Output the (x, y) coordinate of the center of the cell containing the given text.  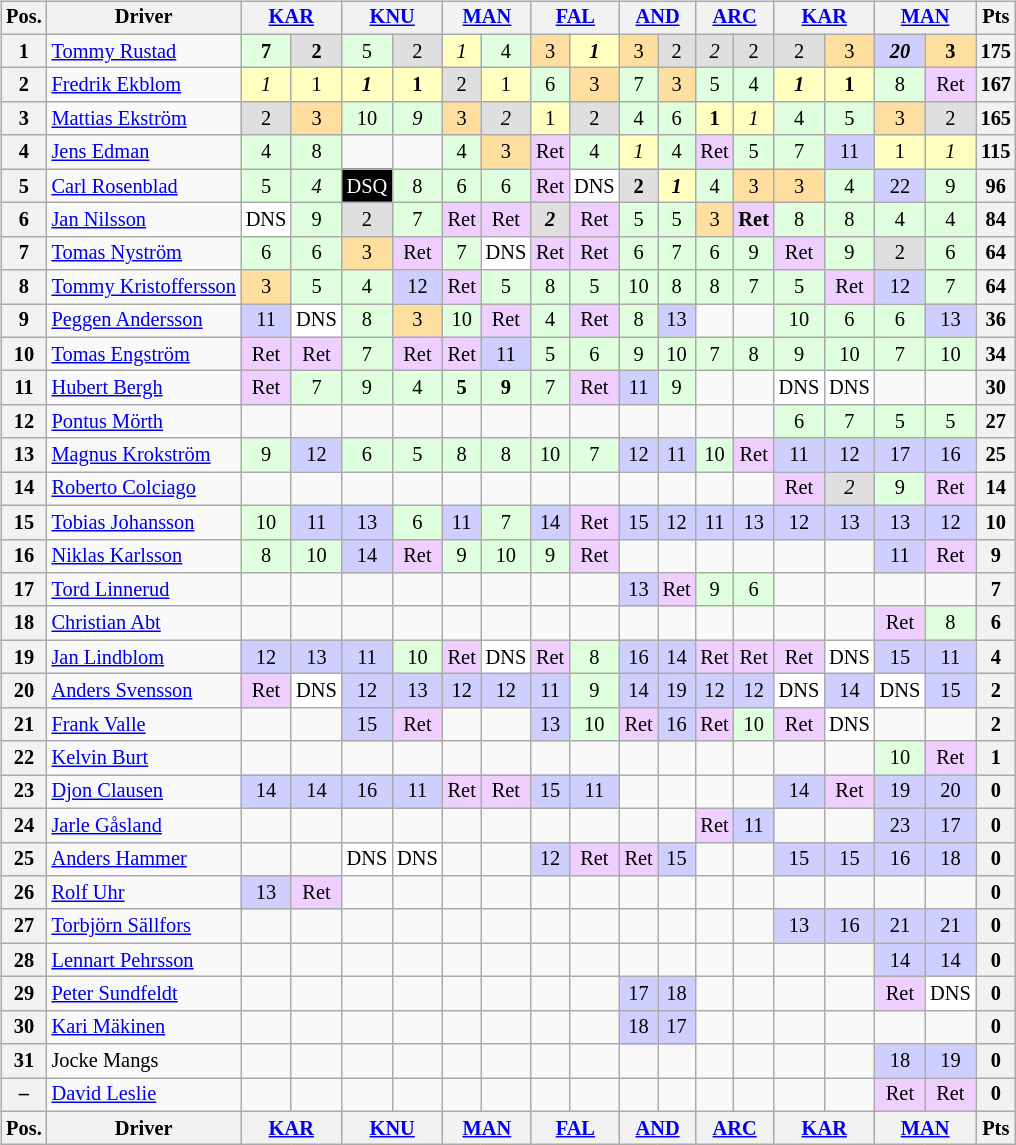
Magnus Krokström (144, 455)
Jens Edman (144, 152)
Anders Svensson (144, 691)
Tord Linnerud (144, 590)
Jocke Mangs (144, 1061)
Christian Abt (144, 623)
36 (996, 321)
Fredrik Ekblom (144, 85)
Torbjörn Sällfors (144, 926)
Peter Sundfeldt (144, 994)
Jan Lindblom (144, 657)
Kelvin Burt (144, 758)
Kari Mäkinen (144, 1027)
34 (996, 354)
Peggen Andersson (144, 321)
31 (24, 1061)
Carl Rosenblad (144, 186)
David Leslie (144, 1095)
26 (24, 893)
Anders Hammer (144, 859)
84 (996, 220)
115 (996, 152)
Tomas Engström (144, 354)
Niklas Karlsson (144, 556)
Lennart Pehrsson (144, 960)
Jarle Gåsland (144, 825)
29 (24, 994)
Tomas Nyström (144, 253)
167 (996, 85)
Roberto Colciago (144, 489)
165 (996, 119)
Mattias Ekström (144, 119)
Tobias Johansson (144, 522)
Tommy Kristoffersson (144, 287)
28 (24, 960)
175 (996, 51)
Jan Nilsson (144, 220)
Frank Valle (144, 724)
Djon Clausen (144, 792)
24 (24, 825)
Rolf Uhr (144, 893)
DSQ (367, 186)
Tommy Rustad (144, 51)
96 (996, 186)
Hubert Bergh (144, 388)
Pontus Mörth (144, 422)
– (24, 1095)
